Search for the cell housing the specified text and yield its [x, y] center coordinate. 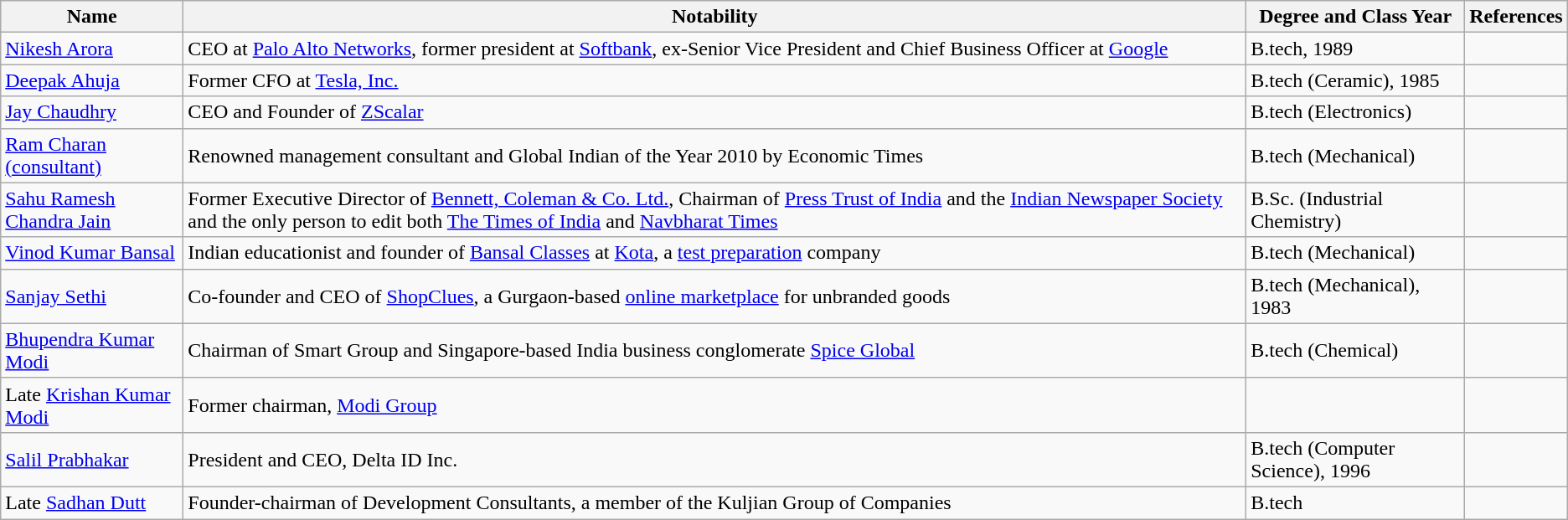
B.Sc. (Industrial Chemistry) [1355, 209]
Former CFO at Tesla, Inc. [715, 80]
B.tech, 1989 [1355, 49]
Ram Charan (consultant) [92, 156]
Name [92, 17]
Notability [715, 17]
Late Sadhan Dutt [92, 502]
B.tech (Electronics) [1355, 112]
Renowned management consultant and Global Indian of the Year 2010 by Economic Times [715, 156]
Jay Chaudhry [92, 112]
B.tech (Chemical) [1355, 350]
Vinod Kumar Bansal [92, 253]
Late Krishan Kumar Modi [92, 405]
Deepak Ahuja [92, 80]
B.tech (Ceramic), 1985 [1355, 80]
Co-founder and CEO of ShopClues, a Gurgaon-based online marketplace for unbranded goods [715, 296]
B.tech (Mechanical), 1983 [1355, 296]
Indian educationist and founder of Bansal Classes at Kota, a test preparation company [715, 253]
Former chairman, Modi Group [715, 405]
B.tech (Computer Science), 1996 [1355, 459]
President and CEO, Delta ID Inc. [715, 459]
References [1516, 17]
CEO and Founder of ZScalar [715, 112]
Sanjay Sethi [92, 296]
Sahu Ramesh Chandra Jain [92, 209]
CEO at Palo Alto Networks, former president at Softbank, ex-Senior Vice President and Chief Business Officer at Google [715, 49]
Bhupendra Kumar Modi [92, 350]
Founder-chairman of Development Consultants, a member of the Kuljian Group of Companies [715, 502]
Chairman of Smart Group and Singapore-based India business conglomerate Spice Global [715, 350]
Salil Prabhakar [92, 459]
Degree and Class Year [1355, 17]
B.tech [1355, 502]
Nikesh Arora [92, 49]
